Provide the [x, y] coordinate of the cell's center where the given text is located.  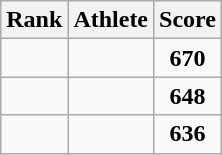
Score [188, 20]
670 [188, 58]
Rank [34, 20]
636 [188, 134]
648 [188, 96]
Athlete [111, 20]
